For the text-containing cell, return its midpoint in [x, y] coordinate format. 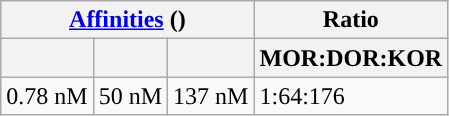
137 nM [211, 96]
MOR:DOR:KOR [351, 58]
Ratio [351, 20]
1:64:176 [351, 96]
0.78 nM [47, 96]
50 nM [130, 96]
Affinities () [128, 20]
